Extract the [x, y] coordinate from the center of the cell holding the provided text.  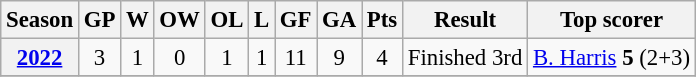
4 [382, 58]
GP [99, 20]
GA [340, 20]
Result [464, 20]
Season [40, 20]
Finished 3rd [464, 58]
B. Harris 5 (2+3) [612, 58]
W [138, 20]
Top scorer [612, 20]
OW [180, 20]
GF [295, 20]
Pts [382, 20]
OL [227, 20]
0 [180, 58]
2022 [40, 58]
L [262, 20]
11 [295, 58]
9 [340, 58]
3 [99, 58]
